Pinpoint the cell where the given text exists, returning its [x, y] midpoint coordinate. 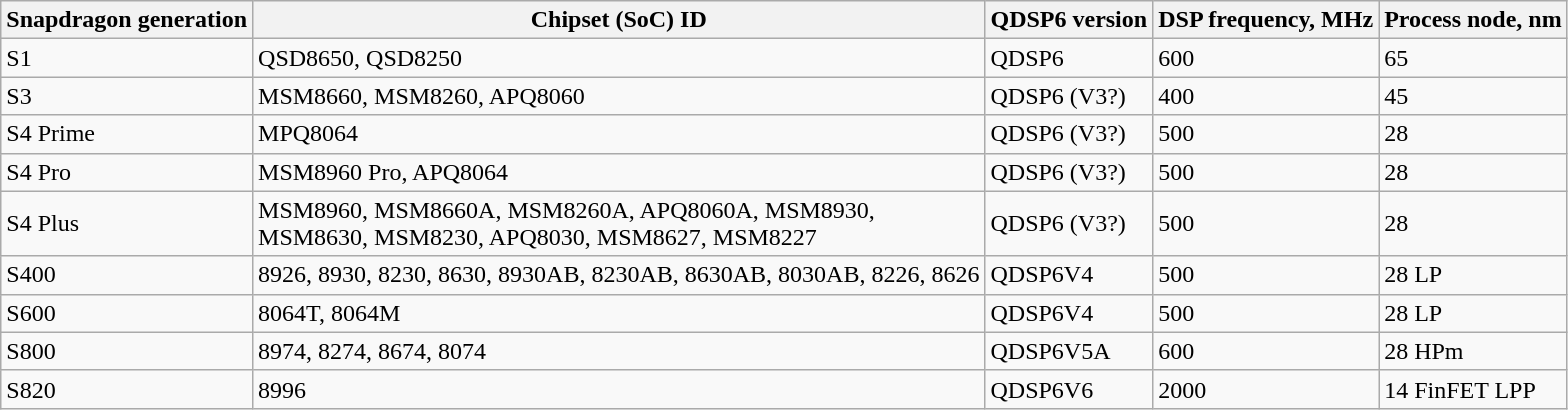
400 [1266, 96]
45 [1474, 96]
MPQ8064 [619, 134]
QDSP6 [1069, 58]
S4 Prime [127, 134]
MSM8960, MSM8660A, MSM8260A, APQ8060A, MSM8930, MSM8630, MSM8230, APQ8030, MSM8627, MSM8227 [619, 224]
QDSP6V5A [1069, 351]
S4 Plus [127, 224]
8926, 8930, 8230, 8630, 8930AB, 8230AB, 8630AB, 8030AB, 8226, 8626 [619, 275]
S800 [127, 351]
MSM8660, MSM8260, APQ8060 [619, 96]
65 [1474, 58]
MSM8960 Pro, APQ8064 [619, 172]
QDSP6 version [1069, 20]
DSP frequency, MHz [1266, 20]
QSD8650, QSD8250 [619, 58]
8064T, 8064M [619, 313]
Chipset (SoC) ID [619, 20]
S1 [127, 58]
S4 Pro [127, 172]
QDSP6V6 [1069, 389]
S600 [127, 313]
8974, 8274, 8674, 8074 [619, 351]
S400 [127, 275]
8996 [619, 389]
S3 [127, 96]
2000 [1266, 389]
Process node, nm [1474, 20]
Snapdragon generation [127, 20]
14 FinFET LPP [1474, 389]
S820 [127, 389]
28 HPm [1474, 351]
